Pinpoint the cell where the given text exists, returning its [x, y] midpoint coordinate. 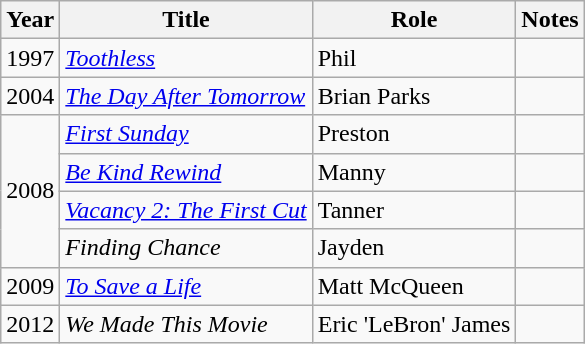
Be Kind Rewind [186, 172]
Tanner [414, 210]
Matt McQueen [414, 286]
1997 [30, 58]
First Sunday [186, 134]
2012 [30, 324]
Role [414, 20]
Vacancy 2: The First Cut [186, 210]
We Made This Movie [186, 324]
2004 [30, 96]
2009 [30, 286]
Toothless [186, 58]
Eric 'LeBron' James [414, 324]
Phil [414, 58]
Brian Parks [414, 96]
Finding Chance [186, 248]
To Save a Life [186, 286]
Preston [414, 134]
Title [186, 20]
The Day After Tomorrow [186, 96]
2008 [30, 191]
Manny [414, 172]
Jayden [414, 248]
Year [30, 20]
Notes [550, 20]
